Output the [x, y] coordinate of the center of the cell containing the given text.  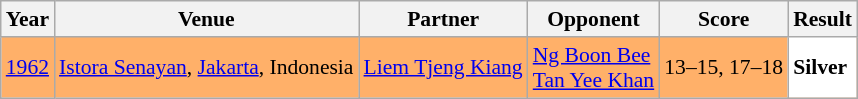
Result [822, 19]
Opponent [594, 19]
Score [724, 19]
13–15, 17–18 [724, 68]
Venue [206, 19]
Silver [822, 68]
Year [28, 19]
Partner [444, 19]
1962 [28, 68]
Istora Senayan, Jakarta, Indonesia [206, 68]
Liem Tjeng Kiang [444, 68]
Ng Boon Bee Tan Yee Khan [594, 68]
